Return the [X, Y] coordinate for the center point of the cell that contains the specified text.  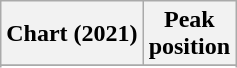
Peakposition [189, 34]
Chart (2021) [72, 34]
